Identify which cell holds the provided text, then report its [x, y] central coordinate. 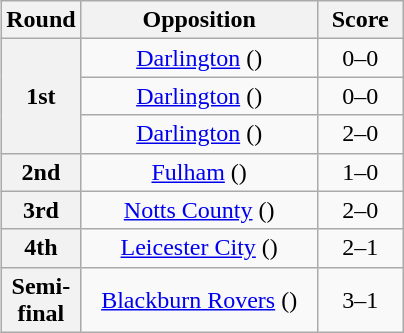
Score [360, 20]
2nd [41, 172]
2–1 [360, 248]
4th [41, 248]
Fulham () [199, 172]
3rd [41, 210]
1–0 [360, 172]
Opposition [199, 20]
Notts County () [199, 210]
1st [41, 96]
Semi-final [41, 300]
3–1 [360, 300]
Blackburn Rovers () [199, 300]
Round [41, 20]
Leicester City () [199, 248]
